Find where the given text appears and provide that cell's center as [x, y] coordinate. 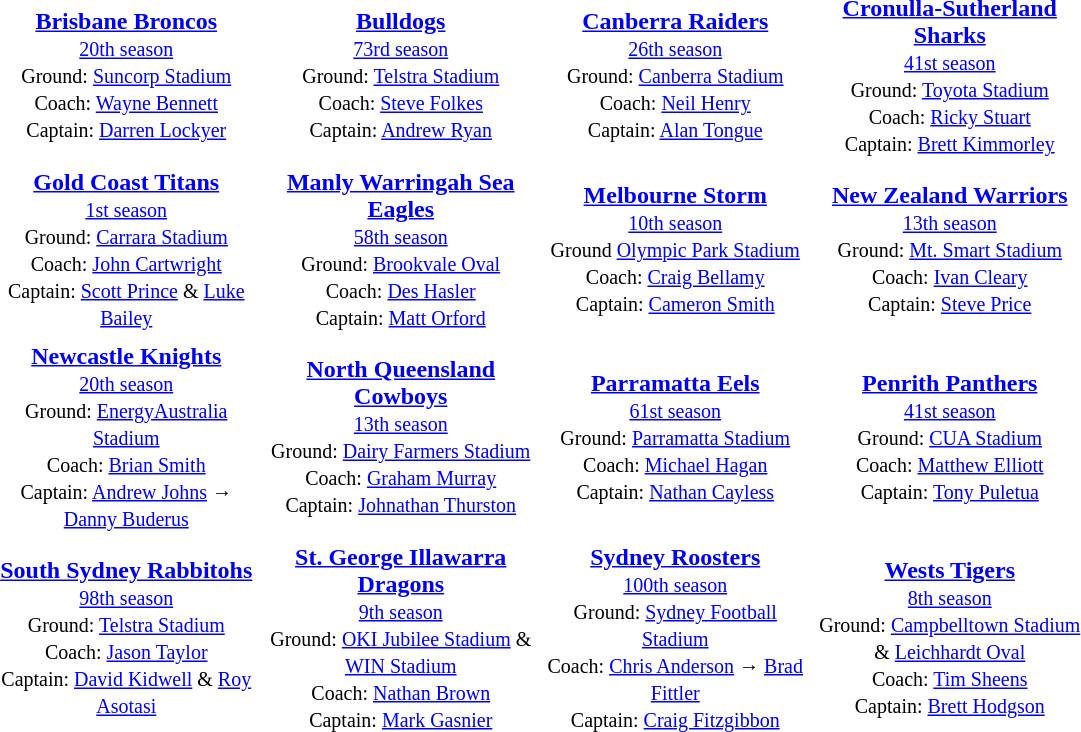
Parramatta Eels 61st seasonGround: Parramatta StadiumCoach: Michael HaganCaptain: Nathan Cayless [676, 437]
Manly Warringah Sea Eagles 58th seasonGround: Brookvale OvalCoach: Des HaslerCaptain: Matt Orford [401, 250]
North Queensland Cowboys 13th seasonGround: Dairy Farmers StadiumCoach: Graham MurrayCaptain: Johnathan Thurston [401, 437]
Melbourne Storm 10th seasonGround Olympic Park StadiumCoach: Craig BellamyCaptain: Cameron Smith [676, 250]
